Identify which cell holds the provided text, then report its (X, Y) central coordinate. 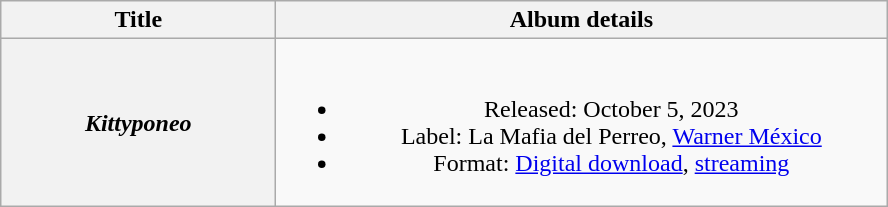
Album details (582, 20)
Kittyponeo (138, 122)
Title (138, 20)
Released: October 5, 2023Label: La Mafia del Perreo, Warner MéxicoFormat: Digital download, streaming (582, 122)
